Provide the [x, y] coordinate of the cell's center where the given text is located.  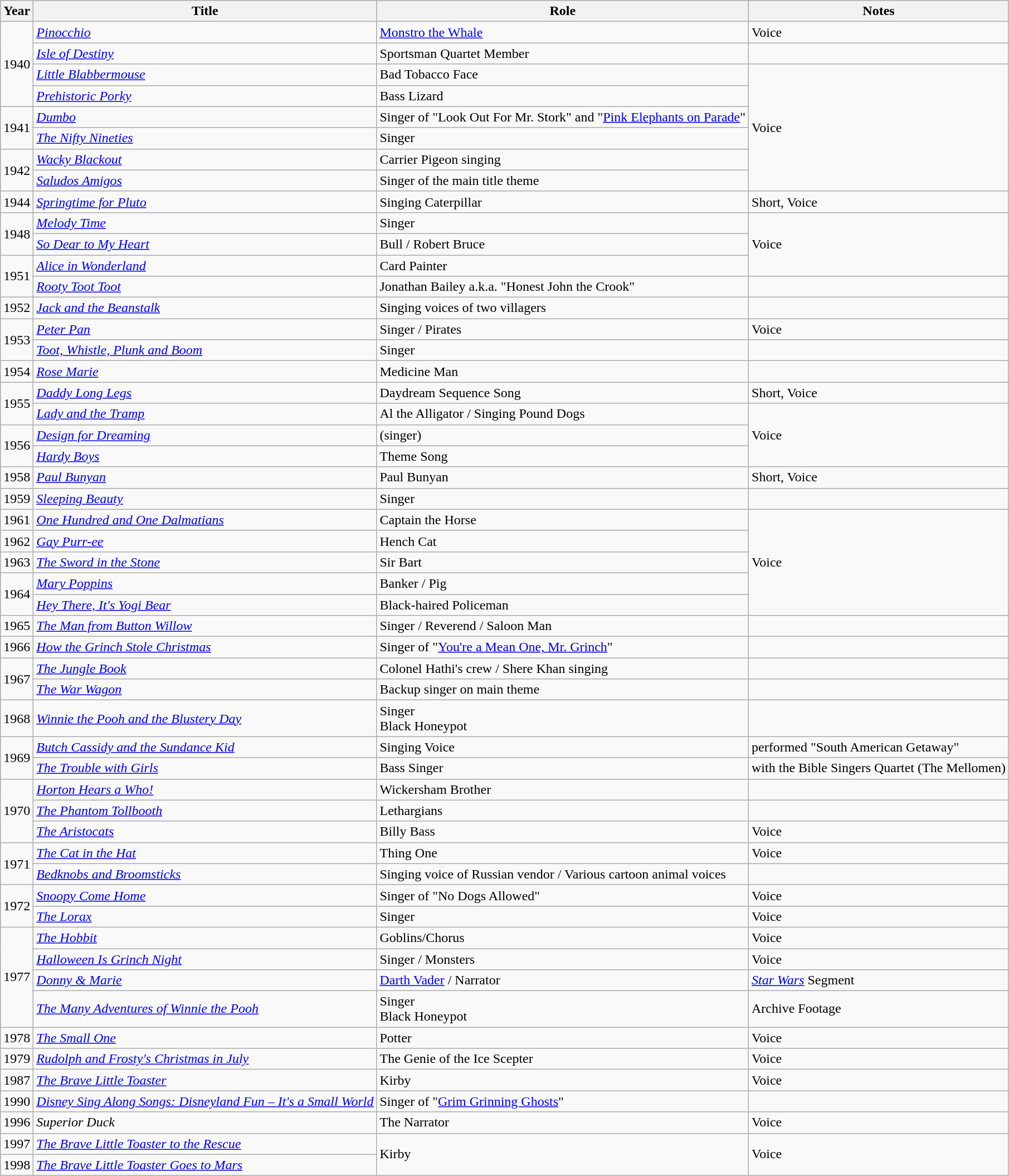
1964 [17, 594]
performed "South American Getaway" [879, 747]
The Phantom Tollbooth [205, 811]
The Sword in the Stone [205, 562]
1978 [17, 1038]
1970 [17, 811]
Dumbo [205, 117]
(singer) [563, 435]
1977 [17, 977]
Backup singer on main theme [563, 690]
Singing voices of two villagers [563, 308]
1971 [17, 863]
Melody Time [205, 223]
1972 [17, 906]
1941 [17, 128]
Mary Poppins [205, 583]
The Jungle Book [205, 668]
Billy Bass [563, 832]
One Hundred and One Dalmatians [205, 520]
1969 [17, 758]
1987 [17, 1080]
1996 [17, 1123]
Medicine Man [563, 372]
The Brave Little Toaster [205, 1080]
1997 [17, 1144]
1951 [17, 276]
1963 [17, 562]
1940 [17, 64]
Monstro the Whale [563, 32]
The Small One [205, 1038]
1944 [17, 202]
1958 [17, 477]
Lady and the Tramp [205, 414]
Bass Singer [563, 768]
The Cat in the Hat [205, 853]
Hardy Boys [205, 456]
Peter Pan [205, 329]
Prehistoric Porky [205, 96]
Butch Cassidy and the Sundance Kid [205, 747]
Potter [563, 1038]
Jack and the Beanstalk [205, 308]
1942 [17, 170]
How the Grinch Stole Christmas [205, 647]
Wickersham Brother [563, 789]
1956 [17, 446]
1967 [17, 679]
Bad Tobacco Face [563, 75]
1959 [17, 499]
Theme Song [563, 456]
Singing Caterpillar [563, 202]
Rudolph and Frosty's Christmas in July [205, 1059]
1979 [17, 1059]
Singer of "Look Out For Mr. Stork" and "Pink Elephants on Parade" [563, 117]
Year [17, 11]
1968 [17, 719]
1965 [17, 626]
1961 [17, 520]
Singer of "Grim Grinning Ghosts" [563, 1101]
Hench Cat [563, 541]
Horton Hears a Who! [205, 789]
Sleeping Beauty [205, 499]
The Aristocats [205, 832]
The Man from Button Willow [205, 626]
1990 [17, 1101]
Singer of "No Dogs Allowed" [563, 895]
The Brave Little Toaster to the Rescue [205, 1144]
Saludos Amigos [205, 180]
Disney Sing Along Songs: Disneyland Fun – It's a Small World [205, 1101]
Bedknobs and Broomsticks [205, 874]
Bass Lizard [563, 96]
Toot, Whistle, Plunk and Boom [205, 350]
Winnie the Pooh and the Blustery Day [205, 719]
Wacky Blackout [205, 159]
Sir Bart [563, 562]
1952 [17, 308]
Black-haired Policeman [563, 604]
Sportsman Quartet Member [563, 53]
Bull / Robert Bruce [563, 244]
1954 [17, 372]
Rooty Toot Toot [205, 287]
The Lorax [205, 916]
Singer / Reverend / Saloon Man [563, 626]
Daydream Sequence Song [563, 393]
Singing voice of Russian vendor / Various cartoon animal voices [563, 874]
Al the Alligator / Singing Pound Dogs [563, 414]
Lethargians [563, 811]
Thing One [563, 853]
Goblins/Chorus [563, 938]
Springtime for Pluto [205, 202]
Captain the Horse [563, 520]
Hey There, It's Yogi Bear [205, 604]
So Dear to My Heart [205, 244]
Singer / Pirates [563, 329]
1948 [17, 233]
Title [205, 11]
Darth Vader / Narrator [563, 980]
Role [563, 11]
Design for Dreaming [205, 435]
Star Wars Segment [879, 980]
The Trouble with Girls [205, 768]
Singer of the main title theme [563, 180]
The Brave Little Toaster Goes to Mars [205, 1165]
Gay Purr-ee [205, 541]
Little Blabbermouse [205, 75]
1955 [17, 403]
Superior Duck [205, 1123]
1998 [17, 1165]
The Hobbit [205, 938]
Isle of Destiny [205, 53]
1953 [17, 340]
1962 [17, 541]
Banker / Pig [563, 583]
The Narrator [563, 1123]
Singing Voice [563, 747]
Colonel Hathi's crew / Shere Khan singing [563, 668]
The Many Adventures of Winnie the Pooh [205, 1009]
Donny & Marie [205, 980]
Snoopy Come Home [205, 895]
The Nifty Nineties [205, 138]
1966 [17, 647]
Jonathan Bailey a.k.a. "Honest John the Crook" [563, 287]
Notes [879, 11]
with the Bible Singers Quartet (The Mellomen) [879, 768]
Halloween Is Grinch Night [205, 959]
Carrier Pigeon singing [563, 159]
Daddy Long Legs [205, 393]
Archive Footage [879, 1009]
The Genie of the Ice Scepter [563, 1059]
Singer / Monsters [563, 959]
Alice in Wonderland [205, 266]
Pinocchio [205, 32]
Singer of "You're a Mean One, Mr. Grinch" [563, 647]
Rose Marie [205, 372]
The War Wagon [205, 690]
Card Painter [563, 266]
